Pinpoint the cell where the given text exists, returning its [x, y] midpoint coordinate. 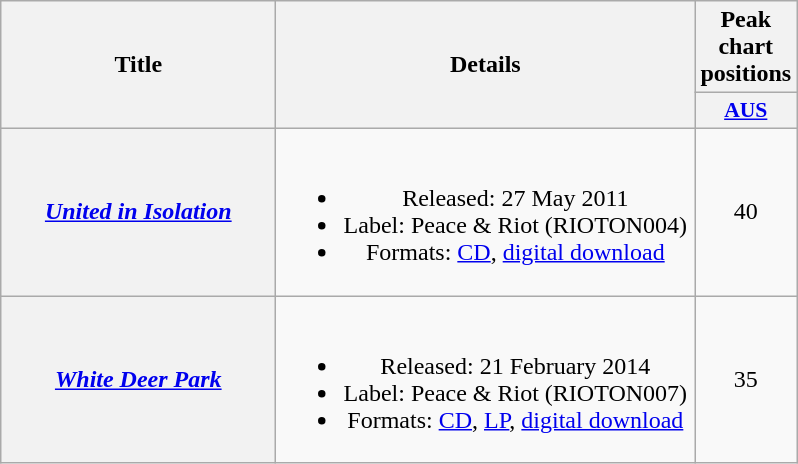
40 [746, 212]
35 [746, 380]
Title [138, 65]
Peak chart positions [746, 47]
United in Isolation [138, 212]
AUS [746, 111]
Released: 21 February 2014Label: Peace & Riot (RIOTON007)Formats: CD, LP, digital download [486, 380]
Details [486, 65]
White Deer Park [138, 380]
Released: 27 May 2011Label: Peace & Riot (RIOTON004)Formats: CD, digital download [486, 212]
